Find where the given text appears and provide that cell's center as (X, Y) coordinate. 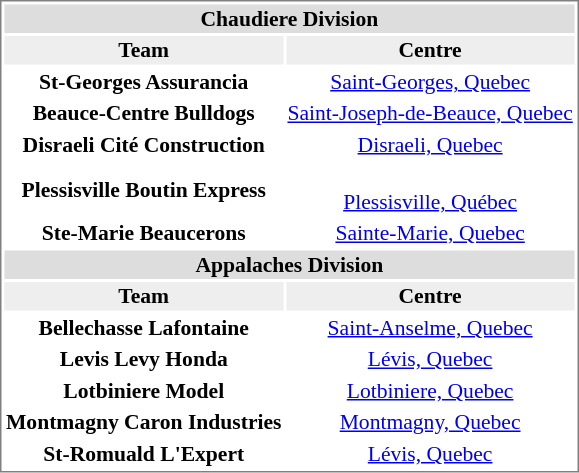
Appalaches Division (289, 264)
St-Georges Assurancia (143, 82)
Chaudiere Division (289, 18)
Saint-Georges, Quebec (430, 82)
St-Romuald L'Expert (143, 454)
Plessisville, Québec (430, 189)
Ste-Marie Beaucerons (143, 233)
Plessisville Boutin Express (143, 189)
Montmagny, Quebec (430, 422)
Lotbiniere Model (143, 390)
Disraeli Cité Construction (143, 144)
Lotbiniere, Quebec (430, 390)
Bellechasse Lafontaine (143, 328)
Montmagny Caron Industries (143, 422)
Levis Levy Honda (143, 359)
Beauce-Centre Bulldogs (143, 113)
Saint-Anselme, Quebec (430, 328)
Disraeli, Quebec (430, 144)
Saint-Joseph-de-Beauce, Quebec (430, 113)
Sainte-Marie, Quebec (430, 233)
